Determine the [X, Y] coordinate at the center of the cell enclosing the given text.  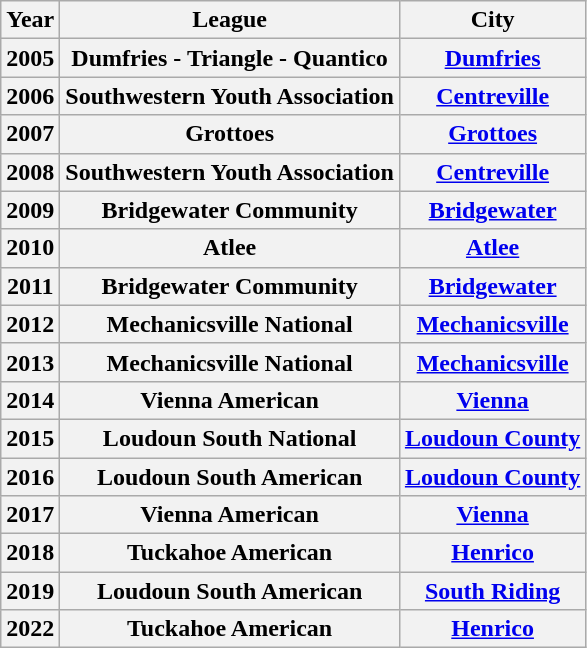
South Riding [492, 591]
2009 [30, 210]
Dumfries - Triangle - Quantico [230, 58]
2008 [30, 172]
2005 [30, 58]
2016 [30, 477]
2018 [30, 553]
Year [30, 20]
Dumfries [492, 58]
2013 [30, 362]
League [230, 20]
2019 [30, 591]
2022 [30, 629]
Loudoun South National [230, 438]
2017 [30, 515]
2010 [30, 248]
2006 [30, 96]
2015 [30, 438]
2014 [30, 400]
City [492, 20]
2007 [30, 134]
2011 [30, 286]
2012 [30, 324]
